Extract the [X, Y] coordinate from the center of the cell holding the provided text.  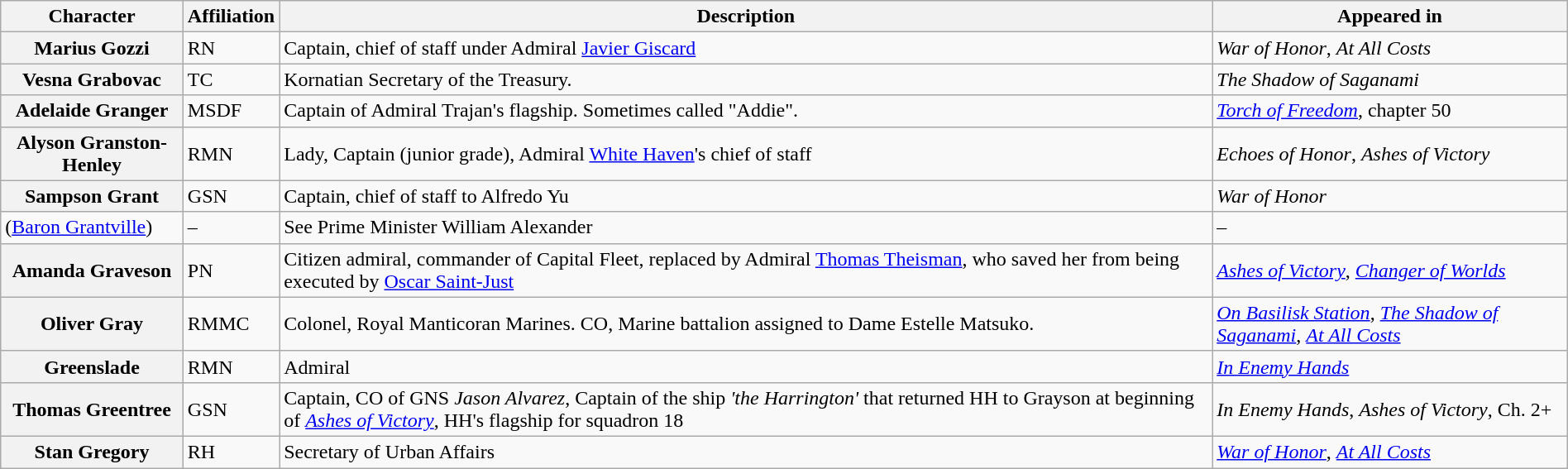
RH [231, 452]
Captain, chief of staff to Alfredo Yu [746, 196]
Secretary of Urban Affairs [746, 452]
Echoes of Honor, Ashes of Victory [1389, 154]
Sampson Grant [93, 196]
The Shadow of Saganami [1389, 79]
Ashes of Victory, Changer of Worlds [1389, 270]
Adelaide Granger [93, 111]
RN [231, 48]
Admiral [746, 366]
Kornatian Secretary of the Treasury. [746, 79]
Colonel, Royal Manticoran Marines. CO, Marine battalion assigned to Dame Estelle Matsuko. [746, 324]
Oliver Gray [93, 324]
Stan Gregory [93, 452]
Marius Gozzi [93, 48]
PN [231, 270]
Character [93, 17]
Captain, chief of staff under Admiral Javier Giscard [746, 48]
(Baron Grantville) [93, 227]
Amanda Graveson [93, 270]
TC [231, 79]
Appeared in [1389, 17]
Vesna Grabovac [93, 79]
Affiliation [231, 17]
On Basilisk Station, The Shadow of Saganami, At All Costs [1389, 324]
Alyson Granston-Henley [93, 154]
Description [746, 17]
See Prime Minister William Alexander [746, 227]
Citizen admiral, commander of Capital Fleet, replaced by Admiral Thomas Theisman, who saved her from being executed by Oscar Saint-Just [746, 270]
Lady, Captain (junior grade), Admiral White Haven's chief of staff [746, 154]
In Enemy Hands [1389, 366]
In Enemy Hands, Ashes of Victory, Ch. 2+ [1389, 409]
Torch of Freedom, chapter 50 [1389, 111]
RMMC [231, 324]
War of Honor [1389, 196]
Greenslade [93, 366]
MSDF [231, 111]
Thomas Greentree [93, 409]
Captain of Admiral Trajan's flagship. Sometimes called "Addie". [746, 111]
